Return (x, y) of the center of cell containing provided text 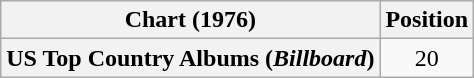
US Top Country Albums (Billboard) (190, 58)
20 (427, 58)
Chart (1976) (190, 20)
Position (427, 20)
